Extract the (X, Y) coordinate from the center of the cell holding the provided text.  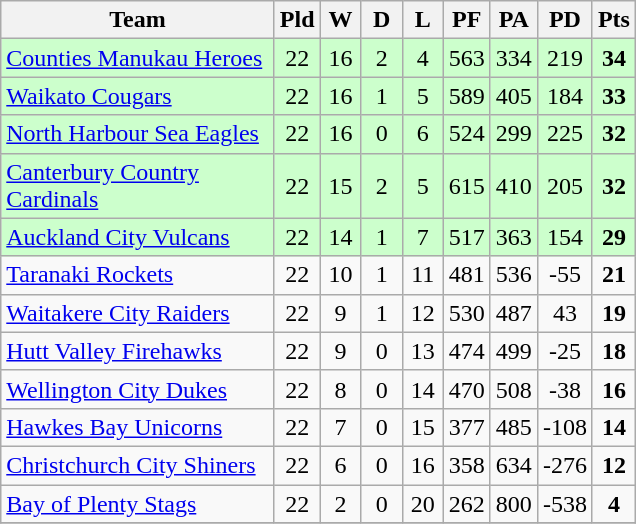
33 (614, 96)
PD (564, 20)
-108 (564, 427)
10 (340, 275)
474 (466, 351)
205 (564, 186)
North Harbour Sea Eagles (138, 134)
334 (514, 58)
21 (614, 275)
262 (466, 503)
-25 (564, 351)
410 (514, 186)
L (422, 20)
508 (514, 389)
524 (466, 134)
499 (514, 351)
34 (614, 58)
-276 (564, 465)
PF (466, 20)
225 (564, 134)
13 (422, 351)
485 (514, 427)
377 (466, 427)
299 (514, 134)
Hutt Valley Firehawks (138, 351)
11 (422, 275)
19 (614, 313)
358 (466, 465)
8 (340, 389)
Hawkes Bay Unicorns (138, 427)
219 (564, 58)
-38 (564, 389)
563 (466, 58)
18 (614, 351)
481 (466, 275)
363 (514, 237)
-55 (564, 275)
154 (564, 237)
43 (564, 313)
Team (138, 20)
Pld (297, 20)
470 (466, 389)
517 (466, 237)
29 (614, 237)
Bay of Plenty Stags (138, 503)
Wellington City Dukes (138, 389)
Canterbury Country Cardinals (138, 186)
Taranaki Rockets (138, 275)
589 (466, 96)
Auckland City Vulcans (138, 237)
Counties Manukau Heroes (138, 58)
800 (514, 503)
20 (422, 503)
PA (514, 20)
536 (514, 275)
Pts (614, 20)
Waikato Cougars (138, 96)
D (382, 20)
W (340, 20)
487 (514, 313)
634 (514, 465)
-538 (564, 503)
405 (514, 96)
615 (466, 186)
184 (564, 96)
Christchurch City Shiners (138, 465)
Waitakere City Raiders (138, 313)
530 (466, 313)
